Return the (x, y) coordinate for the center point of the cell that contains the specified text.  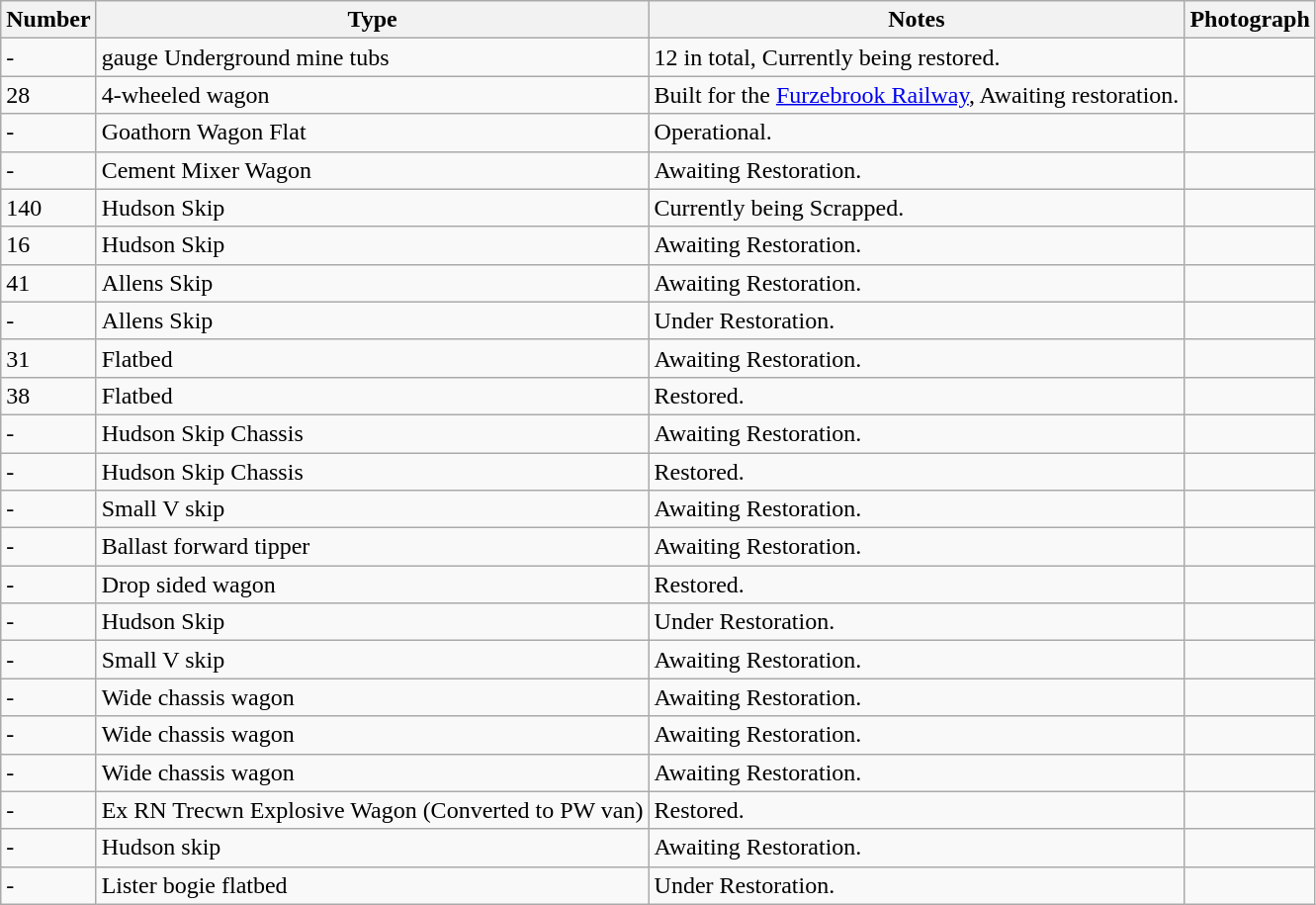
38 (48, 396)
4-wheeled wagon (372, 95)
Hudson skip (372, 848)
Currently being Scrapped. (917, 208)
16 (48, 245)
Goathorn Wagon Flat (372, 133)
Ballast forward tipper (372, 547)
28 (48, 95)
Cement Mixer Wagon (372, 170)
31 (48, 358)
41 (48, 283)
Built for the Furzebrook Railway, Awaiting restoration. (917, 95)
12 in total, Currently being restored. (917, 57)
Lister bogie flatbed (372, 885)
Number (48, 20)
Ex RN Trecwn Explosive Wagon (Converted to PW van) (372, 810)
Operational. (917, 133)
140 (48, 208)
Notes (917, 20)
Drop sided wagon (372, 585)
Type (372, 20)
Photograph (1250, 20)
gauge Underground mine tubs (372, 57)
